Detect which cell encompasses the target text, then output its [X, Y] center coordinate. 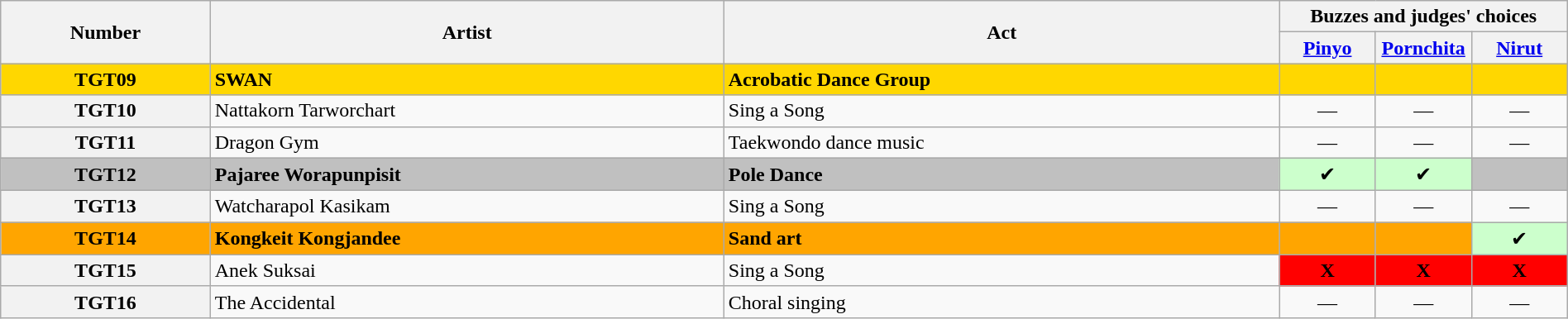
Kongkeit Kongjandee [466, 239]
Anek Suksai [466, 270]
Pole Dance [1002, 174]
TGT12 [106, 174]
TGT10 [106, 111]
TGT09 [106, 79]
Buzzes and judges' choices [1423, 17]
The Accidental [466, 302]
Pajaree Worapunpisit [466, 174]
Sand art [1002, 239]
Dragon Gym [466, 142]
Watcharapol Kasikam [466, 207]
TGT14 [106, 239]
TGT15 [106, 270]
SWAN [466, 79]
Taekwondo dance music [1002, 142]
TGT11 [106, 142]
Acrobatic Dance Group [1002, 79]
Number [106, 32]
Pinyo [1327, 48]
Nirut [1519, 48]
Choral singing [1002, 302]
Artist [466, 32]
TGT16 [106, 302]
Pornchita [1423, 48]
TGT13 [106, 207]
Act [1002, 32]
Nattakorn Tarworchart [466, 111]
